Find where the given text appears and provide that cell's center as (x, y) coordinate. 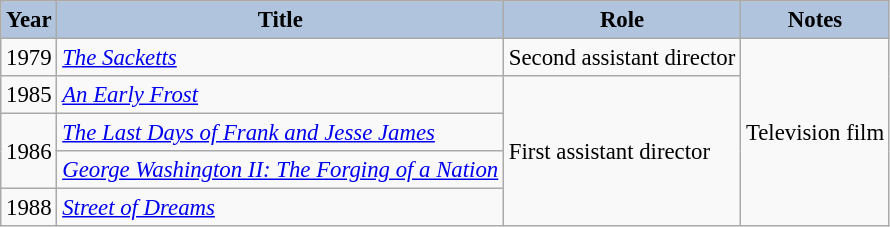
1988 (29, 208)
An Early Frost (280, 95)
Title (280, 20)
George Washington II: The Forging of a Nation (280, 170)
Role (622, 20)
The Last Days of Frank and Jesse James (280, 133)
1985 (29, 95)
1979 (29, 58)
1986 (29, 152)
Street of Dreams (280, 208)
The Sacketts (280, 58)
Television film (816, 133)
Second assistant director (622, 58)
Year (29, 20)
First assistant director (622, 151)
Notes (816, 20)
